Provide the (x, y) coordinate of the cell's center where the given text is located.  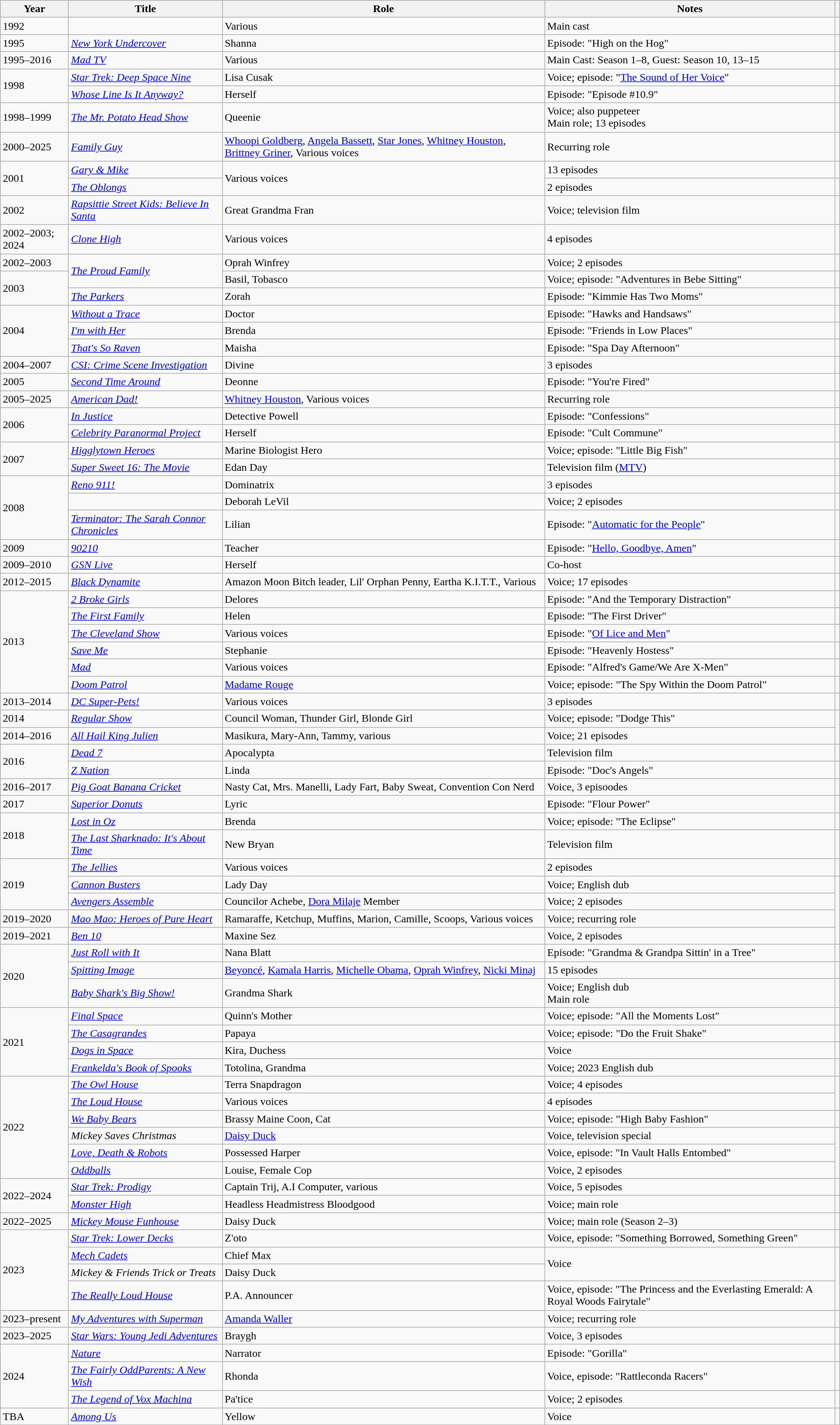
Nana Blatt (383, 953)
TBA (35, 1416)
2018 (35, 836)
Quinn's Mother (383, 1016)
Voice, episode: "Something Borrowed, Something Green" (690, 1238)
Regular Show (145, 719)
2009–2010 (35, 565)
1995 (35, 43)
Episode: "Of Lice and Men" (690, 633)
Great Grandma Fran (383, 210)
Papaya (383, 1033)
Amanda Waller (383, 1319)
Voice, 5 episodes (690, 1187)
Dead 7 (145, 753)
The Cleveland Show (145, 633)
Episode: "Hawks and Handsaws" (690, 314)
Episode: "Heavenly Hostess" (690, 650)
Ben 10 (145, 936)
Role (383, 9)
Family Guy (145, 146)
Voice; episode: "The Sound of Her Voice" (690, 77)
Voice, episode: "Rattleconda Racers" (690, 1376)
Love, Death & Robots (145, 1153)
Narrator (383, 1353)
Z Nation (145, 770)
Louise, Female Cop (383, 1170)
Rapsittie Street Kids: Believe In Santa (145, 210)
The Oblongs (145, 187)
Title (145, 9)
Delores (383, 599)
Oddballs (145, 1170)
Reno 911! (145, 484)
Linda (383, 770)
15 episodes (690, 970)
Co-host (690, 565)
Councilor Achebe, Dora Milaje Member (383, 902)
Without a Trace (145, 314)
The Proud Family (145, 271)
I'm with Her (145, 331)
Basil, Tobasco (383, 280)
Masikura, Mary-Ann, Tammy, various (383, 736)
Star Wars: Young Jedi Adventures (145, 1336)
Mickey & Friends Trick or Treats (145, 1272)
New York Undercover (145, 43)
2016–2017 (35, 787)
Cannon Busters (145, 885)
Terra Snapdragon (383, 1084)
Zorah (383, 297)
Just Roll with It (145, 953)
My Adventures with Superman (145, 1319)
1992 (35, 26)
Final Space (145, 1016)
Captain Trij, A.I Computer, various (383, 1187)
2008 (35, 507)
Second Time Around (145, 382)
2019 (35, 885)
Among Us (145, 1416)
Lisa Cusak (383, 77)
Television film (MTV) (690, 467)
Amazon Moon Bitch leader, Lil' Orphan Penny, Eartha K.I.T.T., Various (383, 582)
Clone High (145, 239)
Dominatrix (383, 484)
Super Sweet 16: The Movie (145, 467)
Baby Shark's Big Show! (145, 993)
CSI: Crime Scene Investigation (145, 365)
Brassy Maine Coon, Cat (383, 1119)
Dogs in Space (145, 1050)
Whitney Houston, Various voices (383, 399)
The First Family (145, 616)
1995–2016 (35, 60)
2001 (35, 178)
Maisha (383, 348)
Black Dynamite (145, 582)
Terminator: The Sarah Connor Chronicles (145, 524)
Council Woman, Thunder Girl, Blonde Girl (383, 719)
2021 (35, 1042)
Episode: "Spa Day Afternoon" (690, 348)
Divine (383, 365)
The Owl House (145, 1084)
1998–1999 (35, 118)
2022 (35, 1127)
Beyoncé, Kamala Harris, Michelle Obama, Oprah Winfrey, Nicki Minaj (383, 970)
Pa'tice (383, 1399)
The Parkers (145, 297)
2002–2003; 2024 (35, 239)
Voice, 3 episoodes (690, 787)
Stephanie (383, 650)
The Loud House (145, 1101)
Helen (383, 616)
Episode: "Confessions" (690, 416)
2004–2007 (35, 365)
Shanna (383, 43)
Lilian (383, 524)
Episode: "Friends in Low Places" (690, 331)
2 Broke Girls (145, 599)
Episode: "Kimmie Has Two Moms" (690, 297)
2016 (35, 761)
The Mr. Potato Head Show (145, 118)
Mech Cadets (145, 1255)
Voice, episode: "The Princess and the Everlasting Emerald: A Royal Woods Fairytale" (690, 1295)
Episode: "Hello, Goodbye, Amen" (690, 548)
Year (35, 9)
Spitting Image (145, 970)
Doctor (383, 314)
1998 (35, 86)
Higglytown Heroes (145, 450)
All Hail King Julien (145, 736)
90210 (145, 548)
Queenie (383, 118)
2022–2024 (35, 1196)
We Baby Bears (145, 1119)
2023 (35, 1270)
Episode: "Doc's Angels" (690, 770)
P.A. Announcer (383, 1295)
2024 (35, 1376)
The Really Loud House (145, 1295)
Episode: "Grandma & Grandpa Sittin' in a Tree" (690, 953)
Doom Patrol (145, 684)
2022–2025 (35, 1221)
Episode: "You're Fired" (690, 382)
Voice; episode: "Dodge This" (690, 719)
Main cast (690, 26)
Kira, Duchess (383, 1050)
Main Cast: Season 1–8, Guest: Season 10, 13–15 (690, 60)
Z'oto (383, 1238)
Voice; episode: "All the Moments Lost" (690, 1016)
Totolina, Grandma (383, 1067)
The Jellies (145, 868)
2019–2021 (35, 936)
Notes (690, 9)
Superior Donuts (145, 804)
2023–present (35, 1319)
American Dad! (145, 399)
Pig Goat Banana Cricket (145, 787)
Grandma Shark (383, 993)
Marine Biologist Hero (383, 450)
Ramaraffe, Ketchup, Muffins, Marion, Camille, Scoops, Various voices (383, 919)
Episode: "The First Driver" (690, 616)
Voice, episode: "In Vault Halls Entombed" (690, 1153)
Episode: "Episode #10.9" (690, 94)
Voice; main role (690, 1204)
Oprah Winfrey (383, 263)
Star Trek: Prodigy (145, 1187)
Possessed Harper (383, 1153)
Episode: "And the Temporary Distraction" (690, 599)
Voice; also puppeteerMain role; 13 episodes (690, 118)
Episode: "Cult Commune" (690, 433)
Mad (145, 667)
Voice; English dub Main role (690, 993)
2013 (35, 642)
The Last Sharknado: It's About Time (145, 845)
2000–2025 (35, 146)
Voice; television film (690, 210)
Mickey Saves Christmas (145, 1136)
Mao Mao: Heroes of Pure Heart (145, 919)
New Bryan (383, 845)
Voice; episode: "Do the Fruit Shake" (690, 1033)
13 episodes (690, 170)
Lyric (383, 804)
2019–2020 (35, 919)
Whoopi Goldberg, Angela Bassett, Star Jones, Whitney Houston, Brittney Griner, Various voices (383, 146)
Voice, television special (690, 1136)
Episode: "High on the Hog" (690, 43)
Nature (145, 1353)
Celebrity Paranormal Project (145, 433)
Episode: "Alfred's Game/We Are X-Men" (690, 667)
2005–2025 (35, 399)
Episode: "Automatic for the People" (690, 524)
2014 (35, 719)
Teacher (383, 548)
Voice; 4 episodes (690, 1084)
Lost in Oz (145, 821)
Frankelda's Book of Spooks (145, 1067)
Rhonda (383, 1376)
Star Trek: Lower Decks (145, 1238)
The Legend of Vox Machina (145, 1399)
Detective Powell (383, 416)
2005 (35, 382)
Deonne (383, 382)
Mad TV (145, 60)
Voice; 17 episodes (690, 582)
Voice; episode: "High Baby Fashion" (690, 1119)
Edan Day (383, 467)
Monster High (145, 1204)
Maxine Sez (383, 936)
That's So Raven (145, 348)
Save Me (145, 650)
2002–2003 (35, 263)
2012–2015 (35, 582)
Voice; episode: "The Eclipse" (690, 821)
Gary & Mike (145, 170)
2007 (35, 459)
Yellow (383, 1416)
Nasty Cat, Mrs. Manelli, Lady Fart, Baby Sweat, Convention Con Nerd (383, 787)
Episode: "Gorilla" (690, 1353)
Voice; 2023 English dub (690, 1067)
Chief Max (383, 1255)
Madame Rouge (383, 684)
2017 (35, 804)
Lady Day (383, 885)
Voice; episode: "The Spy Within the Doom Patrol" (690, 684)
GSN Live (145, 565)
2020 (35, 976)
Avengers Assemble (145, 902)
The Fairly OddParents: A New Wish (145, 1376)
2009 (35, 548)
Apocalypta (383, 753)
2014–2016 (35, 736)
Headless Headmistress Bloodgood (383, 1204)
Voice; episode: "Adventures in Bebe Sitting" (690, 280)
2006 (35, 425)
Voice; main role (Season 2–3) (690, 1221)
Deborah LeVil (383, 501)
Star Trek: Deep Space Nine (145, 77)
Braygh (383, 1336)
Mickey Mouse Funhouse (145, 1221)
Whose Line Is It Anyway? (145, 94)
Voice, 3 episodes (690, 1336)
Voice; 21 episodes (690, 736)
DC Super-Pets! (145, 702)
Voice; episode: "Little Big Fish" (690, 450)
2013–2014 (35, 702)
2023–2025 (35, 1336)
Voice; English dub (690, 885)
2003 (35, 288)
2002 (35, 210)
Episode: "Flour Power" (690, 804)
2004 (35, 331)
In Justice (145, 416)
The Casagrandes (145, 1033)
